Detect which cell encompasses the target text, then output its [x, y] center coordinate. 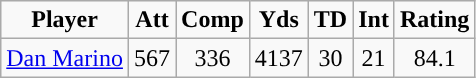
Rating [434, 20]
4137 [278, 58]
Yds [278, 20]
TD [330, 20]
336 [213, 58]
84.1 [434, 58]
Player [65, 20]
567 [152, 58]
Att [152, 20]
21 [374, 58]
Int [374, 20]
Comp [213, 20]
30 [330, 58]
Dan Marino [65, 58]
